Provide the [X, Y] coordinate of the cell's center where the given text is located.  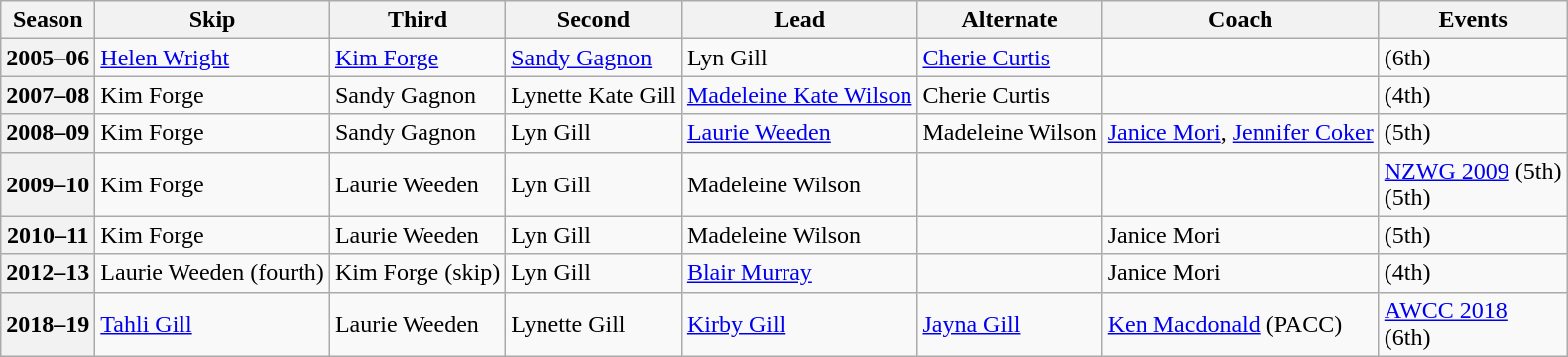
Laurie Weeden (fourth) [212, 273]
Third [417, 20]
Jayna Gill [1010, 323]
2018–19 [48, 323]
AWCC 2018 (6th) [1473, 323]
Kirby Gill [799, 323]
Blair Murray [799, 273]
2010–11 [48, 235]
Second [594, 20]
Lynette Gill [594, 323]
2009–10 [48, 184]
(6th) [1473, 58]
NZWG 2009 (5th) (5th) [1473, 184]
Janice Mori, Jennifer Coker [1240, 133]
Tahli Gill [212, 323]
Lead [799, 20]
Alternate [1010, 20]
Ken Macdonald (PACC) [1240, 323]
Lynette Kate Gill [594, 95]
Coach [1240, 20]
Kim Forge (skip) [417, 273]
2007–08 [48, 95]
Events [1473, 20]
Madeleine Kate Wilson [799, 95]
2008–09 [48, 133]
2012–13 [48, 273]
Skip [212, 20]
2005–06 [48, 58]
Season [48, 20]
Helen Wright [212, 58]
